Locate the cell with the specified text and output its [X, Y] center coordinate. 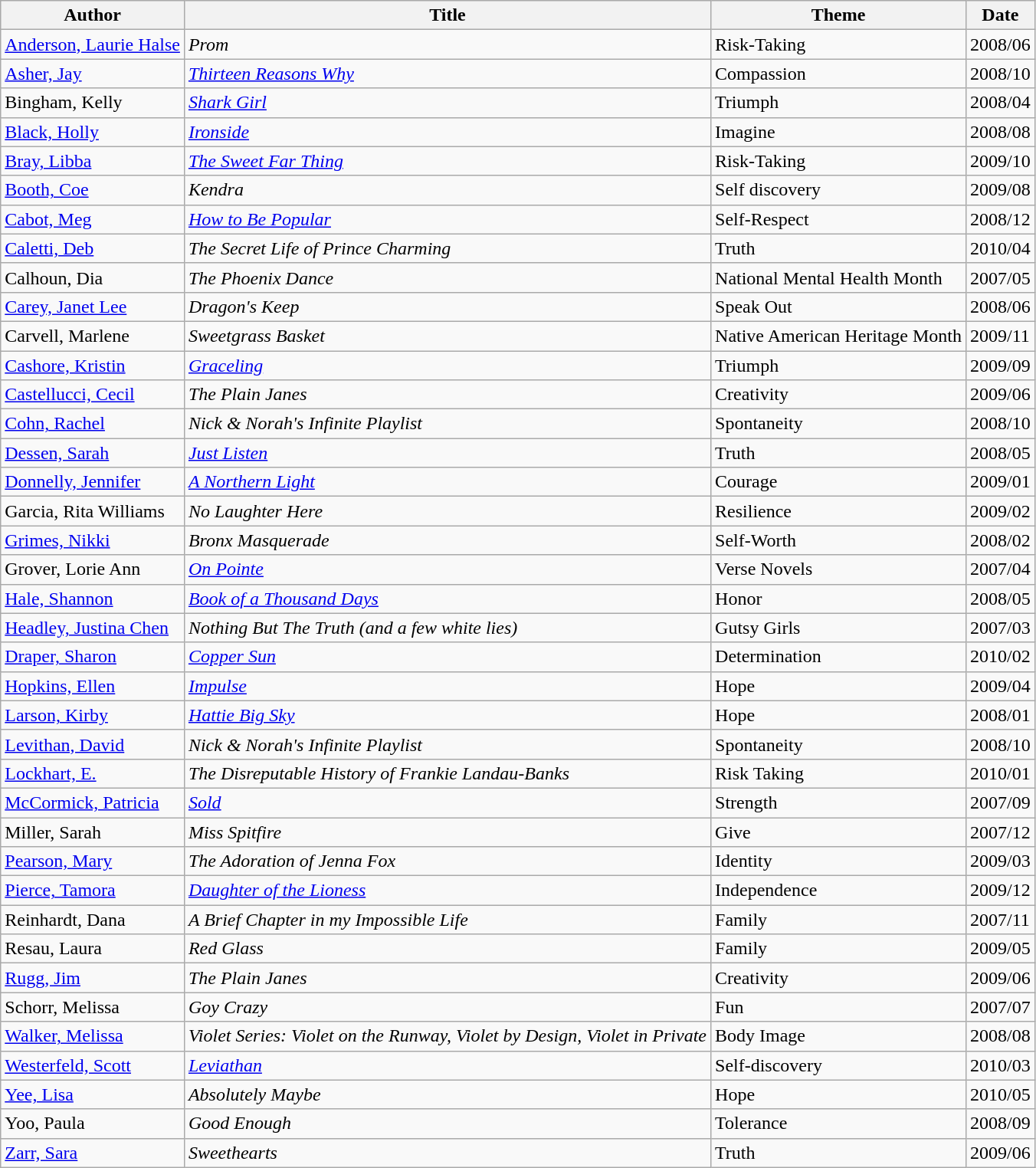
Compassion [838, 74]
Bingham, Kelly [93, 103]
Reinhardt, Dana [93, 920]
Give [838, 832]
Self-Worth [838, 540]
Cashore, Kristin [93, 366]
The Phoenix Dance [448, 277]
Carvell, Marlene [93, 336]
Grimes, Nikki [93, 540]
Dragon's Keep [448, 307]
2008/09 [1000, 1124]
Rugg, Jim [93, 978]
2008/02 [1000, 540]
How to Be Popular [448, 219]
Impulse [448, 686]
Walker, Melissa [93, 1036]
Speak Out [838, 307]
Miller, Sarah [93, 832]
Book of a Thousand Days [448, 599]
Just Listen [448, 453]
Asher, Jay [93, 74]
National Mental Health Month [838, 277]
Draper, Sharon [93, 657]
Booth, Coe [93, 190]
2009/01 [1000, 482]
Imagine [838, 132]
Identity [838, 861]
Carey, Janet Lee [93, 307]
2009/02 [1000, 511]
Sweethearts [448, 1153]
Good Enough [448, 1124]
Hale, Shannon [93, 599]
Daughter of the Lioness [448, 891]
2007/11 [1000, 920]
Hopkins, Ellen [93, 686]
Headley, Justina Chen [93, 628]
2009/12 [1000, 891]
Dessen, Sarah [93, 453]
2007/03 [1000, 628]
Levithan, David [93, 744]
Copper Sun [448, 657]
Risk Taking [838, 773]
Absolutely Maybe [448, 1094]
Cohn, Rachel [93, 424]
Fun [838, 1007]
2007/09 [1000, 802]
Yoo, Paula [93, 1124]
Sold [448, 802]
Gutsy Girls [838, 628]
2009/04 [1000, 686]
The Secret Life of Prince Charming [448, 248]
2007/05 [1000, 277]
Self-discovery [838, 1065]
Larson, Kirby [93, 715]
Violet Series: Violet on the Runway, Violet by Design, Violet in Private [448, 1036]
Courage [838, 482]
Kendra [448, 190]
2010/02 [1000, 657]
Yee, Lisa [93, 1094]
Body Image [838, 1036]
McCormick, Patricia [93, 802]
Garcia, Rita Williams [93, 511]
The Adoration of Jenna Fox [448, 861]
Resau, Laura [93, 949]
Anderson, Laurie Halse [93, 44]
Self-Respect [838, 219]
Hattie Big Sky [448, 715]
2010/03 [1000, 1065]
Pearson, Mary [93, 861]
Black, Holly [93, 132]
Verse Novels [838, 569]
Calhoun, Dia [93, 277]
Goy Crazy [448, 1007]
No Laughter Here [448, 511]
2009/10 [1000, 161]
Zarr, Sara [93, 1153]
Miss Spitfire [448, 832]
Nothing But The Truth (and a few white lies) [448, 628]
Graceling [448, 366]
2009/05 [1000, 949]
Red Glass [448, 949]
Independence [838, 891]
Title [448, 15]
Ironside [448, 132]
Grover, Lorie Ann [93, 569]
The Sweet Far Thing [448, 161]
Theme [838, 15]
On Pointe [448, 569]
Prom [448, 44]
Author [93, 15]
Bray, Libba [93, 161]
A Northern Light [448, 482]
2009/08 [1000, 190]
Honor [838, 599]
Leviathan [448, 1065]
Shark Girl [448, 103]
Tolerance [838, 1124]
2010/05 [1000, 1094]
2008/04 [1000, 103]
Lockhart, E. [93, 773]
Castellucci, Cecil [93, 395]
Native American Heritage Month [838, 336]
Resilience [838, 511]
2007/12 [1000, 832]
Self discovery [838, 190]
Date [1000, 15]
The Disreputable History of Frankie Landau-Banks [448, 773]
2009/03 [1000, 861]
Schorr, Melissa [93, 1007]
Cabot, Meg [93, 219]
2010/01 [1000, 773]
2009/11 [1000, 336]
Caletti, Deb [93, 248]
2010/04 [1000, 248]
Sweetgrass Basket [448, 336]
2008/12 [1000, 219]
2007/07 [1000, 1007]
A Brief Chapter in my Impossible Life [448, 920]
Donnelly, Jennifer [93, 482]
2008/01 [1000, 715]
Strength [838, 802]
Determination [838, 657]
2007/04 [1000, 569]
Thirteen Reasons Why [448, 74]
2009/09 [1000, 366]
Pierce, Tamora [93, 891]
Bronx Masquerade [448, 540]
Westerfeld, Scott [93, 1065]
